Find where the given text appears and provide that cell's center as [X, Y] coordinate. 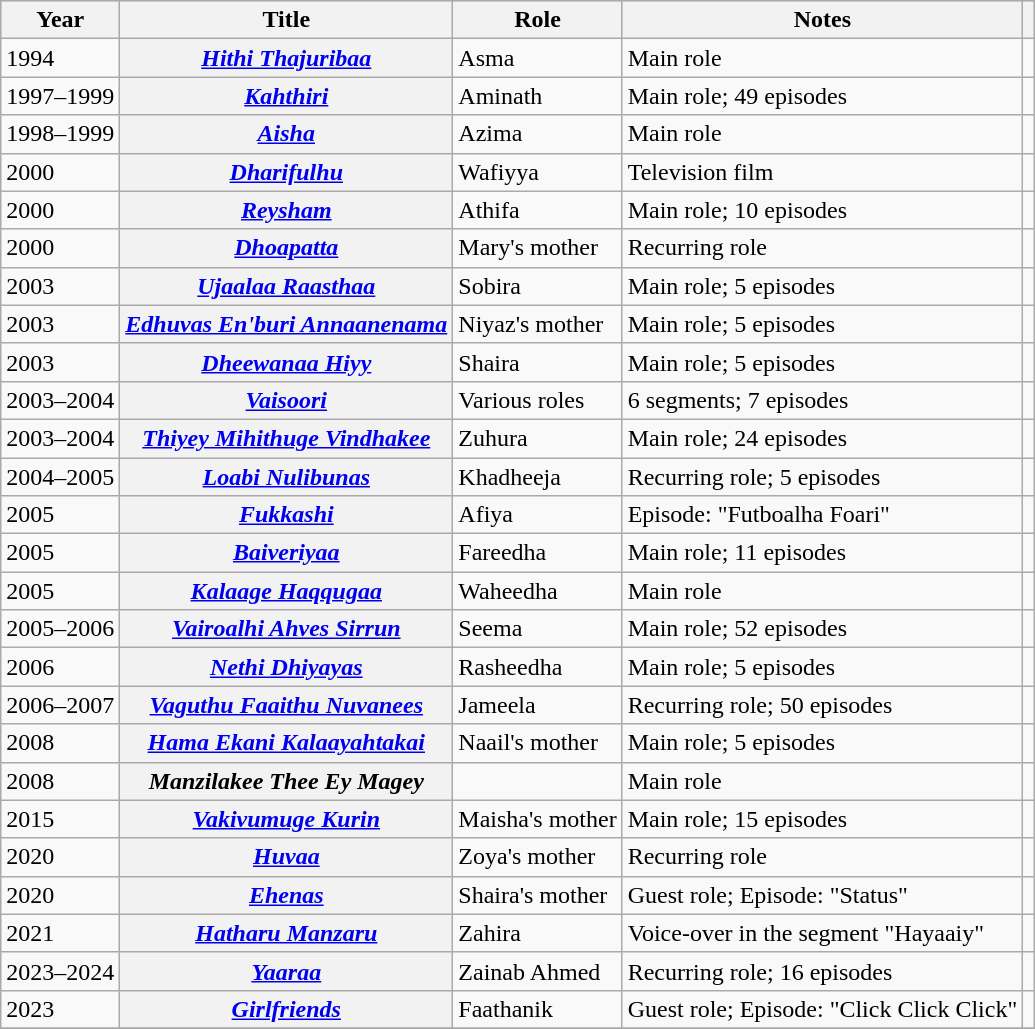
Television film [822, 172]
Vaisoori [286, 400]
2005–2006 [60, 629]
Afiya [538, 515]
1994 [60, 58]
Notes [822, 20]
2015 [60, 819]
Hithi Thajuribaa [286, 58]
Mary's mother [538, 248]
Zahira [538, 933]
6 segments; 7 episodes [822, 400]
Voice-over in the segment "Hayaaiy" [822, 933]
Main role; 11 episodes [822, 553]
Title [286, 20]
Vakivumuge Kurin [286, 819]
Main role; 24 episodes [822, 438]
Aminath [538, 96]
Dhoapatta [286, 248]
1998–1999 [60, 134]
Shaira's mother [538, 895]
Main role; 49 episodes [822, 96]
Various roles [538, 400]
Main role; 52 episodes [822, 629]
Main role; 10 episodes [822, 210]
Asma [538, 58]
Edhuvas En'buri Annaanenama [286, 324]
Reysham [286, 210]
Zoya's mother [538, 857]
Khadheeja [538, 477]
Waheedha [538, 591]
Sobira [538, 286]
Faathanik [538, 1009]
Guest role; Episode: "Status" [822, 895]
Thiyey Mihithuge Vindhakee [286, 438]
Ujaalaa Raasthaa [286, 286]
Seema [538, 629]
Niyaz's mother [538, 324]
Vaguthu Faaithu Nuvanees [286, 705]
Zuhura [538, 438]
Manzilakee Thee Ey Magey [286, 781]
Kalaage Haqqugaa [286, 591]
Recurring role; 50 episodes [822, 705]
Episode: "Futboalha Foari" [822, 515]
2023 [60, 1009]
Girlfriends [286, 1009]
Aisha [286, 134]
Kahthiri [286, 96]
Jameela [538, 705]
Rasheedha [538, 667]
Ehenas [286, 895]
2004–2005 [60, 477]
Hatharu Manzaru [286, 933]
Nethi Dhiyayas [286, 667]
Fareedha [538, 553]
Vairoalhi Ahves Sirrun [286, 629]
Wafiyya [538, 172]
Baiveriyaa [286, 553]
Recurring role; 5 episodes [822, 477]
Dheewanaa Hiyy [286, 362]
Recurring role; 16 episodes [822, 971]
Main role; 15 episodes [822, 819]
Role [538, 20]
Hama Ekani Kalaayahtakai [286, 743]
2006 [60, 667]
Zainab Ahmed [538, 971]
Shaira [538, 362]
2021 [60, 933]
2006–2007 [60, 705]
Year [60, 20]
Fukkashi [286, 515]
Huvaa [286, 857]
1997–1999 [60, 96]
Azima [538, 134]
Loabi Nulibunas [286, 477]
Dharifulhu [286, 172]
Yaaraa [286, 971]
Naail's mother [538, 743]
Guest role; Episode: "Click Click Click" [822, 1009]
2023–2024 [60, 971]
Maisha's mother [538, 819]
Athifa [538, 210]
